From the cell containing the given text, extract its center point as [x, y] coordinate. 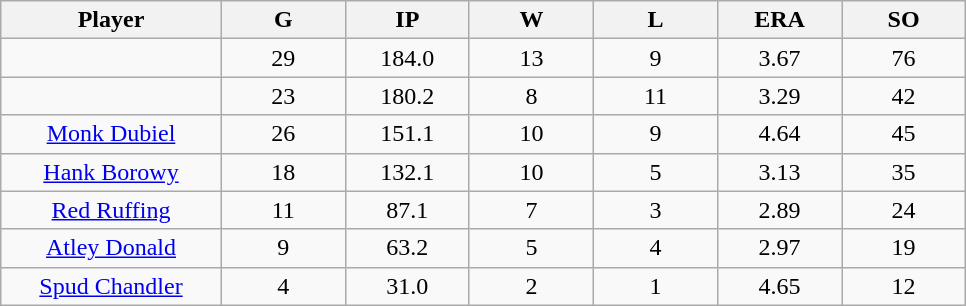
2 [531, 286]
G [283, 20]
Red Ruffing [112, 210]
Hank Borowy [112, 172]
3.13 [779, 172]
26 [283, 134]
Player [112, 20]
76 [904, 58]
Monk Dubiel [112, 134]
4.65 [779, 286]
2.97 [779, 248]
132.1 [407, 172]
29 [283, 58]
184.0 [407, 58]
13 [531, 58]
7 [531, 210]
W [531, 20]
1 [655, 286]
12 [904, 286]
SO [904, 20]
42 [904, 96]
19 [904, 248]
35 [904, 172]
8 [531, 96]
3.29 [779, 96]
4.64 [779, 134]
L [655, 20]
18 [283, 172]
63.2 [407, 248]
87.1 [407, 210]
3.67 [779, 58]
3 [655, 210]
23 [283, 96]
31.0 [407, 286]
2.89 [779, 210]
Spud Chandler [112, 286]
Atley Donald [112, 248]
45 [904, 134]
180.2 [407, 96]
151.1 [407, 134]
ERA [779, 20]
24 [904, 210]
IP [407, 20]
